Provide the (X, Y) coordinate of the cell's center where the given text is located.  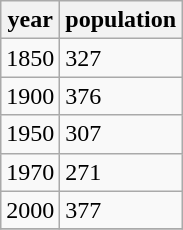
1950 (30, 134)
377 (121, 210)
1900 (30, 96)
327 (121, 58)
year (30, 20)
1850 (30, 58)
376 (121, 96)
271 (121, 172)
307 (121, 134)
1970 (30, 172)
population (121, 20)
2000 (30, 210)
